Determine the [x, y] coordinate at the center of the cell enclosing the given text.  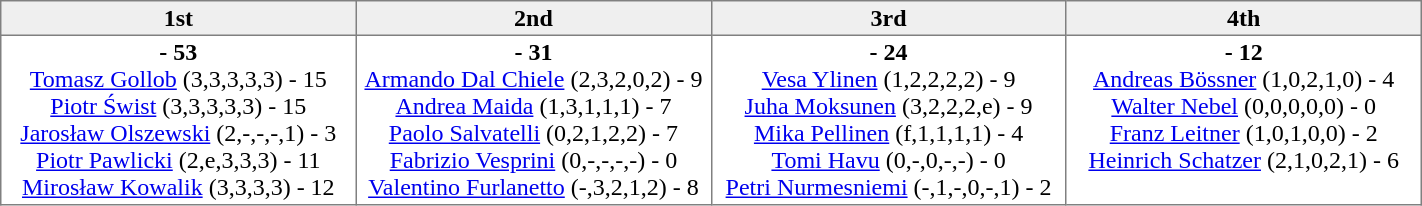
1st [178, 18]
2nd [534, 18]
3rd [888, 18]
4th [1244, 18]
- 24Vesa Ylinen (1,2,2,2,2) - 9Juha Moksunen (3,2,2,2,e) - 9Mika Pellinen (f,1,1,1,1) - 4Tomi Havu (0,-,0,-,-) - 0Petri Nurmesniemi (-,1,-,0,-,1) - 2 [888, 120]
- 12Andreas Bössner (1,0,2,1,0) - 4Walter Nebel (0,0,0,0,0) - 0Franz Leitner (1,0,1,0,0) - 2 Heinrich Schatzer (2,1,0,2,1) - 6 [1244, 120]
